Provide the [x, y] coordinate of the cell's center where the given text is located.  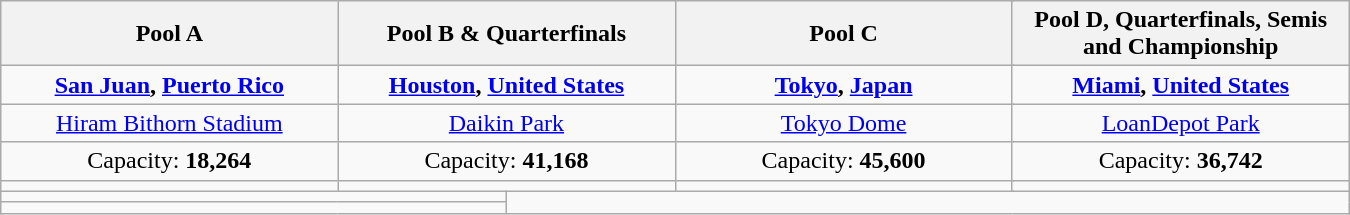
Daikin Park [506, 123]
Pool A [170, 34]
Capacity: 45,600 [844, 161]
Tokyo, Japan [844, 85]
Miami, United States [1180, 85]
Pool D, Quarterfinals, Semis and Championship [1180, 34]
Pool C [844, 34]
Hiram Bithorn Stadium [170, 123]
Tokyo Dome [844, 123]
Capacity: 18,264 [170, 161]
LoanDepot Park [1180, 123]
Capacity: 41,168 [506, 161]
Capacity: 36,742 [1180, 161]
Pool B & Quarterfinals [506, 34]
San Juan, Puerto Rico [170, 85]
Houston, United States [506, 85]
